Identify which cell holds the provided text, then report its [x, y] central coordinate. 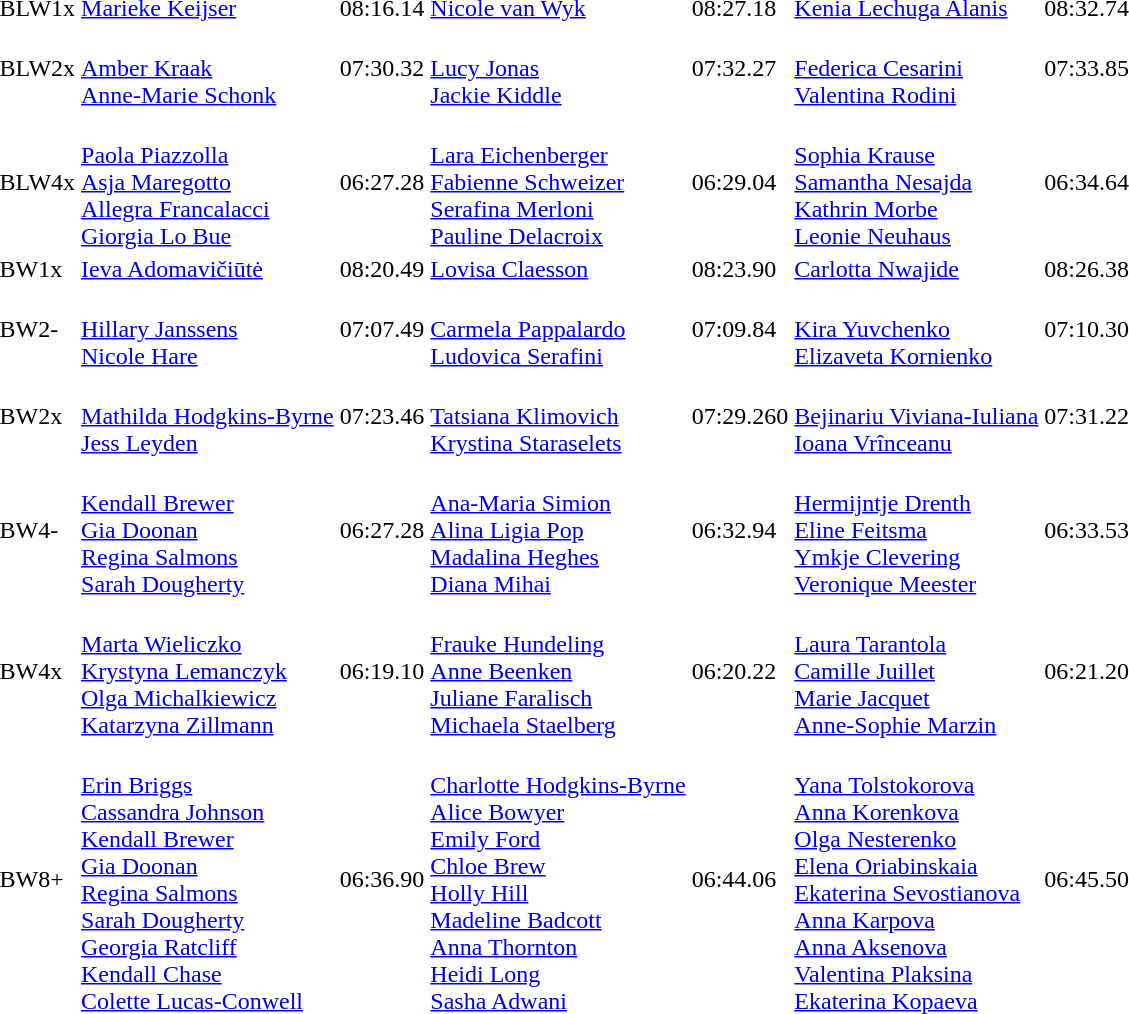
Bejinariu Viviana-IulianaIoana Vrînceanu [916, 416]
06:20.22 [740, 671]
Ieva Adomavičiūtė [208, 269]
Lucy JonasJackie Kiddle [558, 68]
Paola PiazzollaAsja MaregottoAllegra FrancalacciGiorgia Lo Bue [208, 182]
07:30.32 [382, 68]
Hillary JanssensNicole Hare [208, 329]
Sophia KrauseSamantha NesajdaKathrin MorbeLeonie Neuhaus [916, 182]
Lara EichenbergerFabienne SchweizerSerafina MerloniPauline Delacroix [558, 182]
Kira YuvchenkoElizaveta Kornienko [916, 329]
Carlotta Nwajide [916, 269]
06:29.04 [740, 182]
07:23.46 [382, 416]
Hermijntje DrenthEline FeitsmaYmkje CleveringVeronique Meester [916, 530]
Laura TarantolaCamille JuilletMarie JacquetAnne-Sophie Marzin [916, 671]
Marta WieliczkoKrystyna LemanczykOlga MichalkiewiczKatarzyna Zillmann [208, 671]
Mathilda Hodgkins-ByrneJess Leyden [208, 416]
Ana-Maria SimionAlina Ligia PopMadalina HeghesDiana Mihai [558, 530]
08:20.49 [382, 269]
Carmela PappalardoLudovica Serafini [558, 329]
07:07.49 [382, 329]
Amber KraakAnne-Marie Schonk [208, 68]
Federica CesariniValentina Rodini [916, 68]
Frauke HundelingAnne BeenkenJuliane FaralischMichaela Staelberg [558, 671]
Kendall BrewerGia DoonanRegina SalmonsSarah Dougherty [208, 530]
08:23.90 [740, 269]
Lovisa Claesson [558, 269]
Tatsiana KlimovichKrystina Staraselets [558, 416]
06:19.10 [382, 671]
07:32.27 [740, 68]
07:09.84 [740, 329]
06:32.94 [740, 530]
07:29.260 [740, 416]
